Capture the cell that displays the provided text and extract its (x, y) central coordinate. 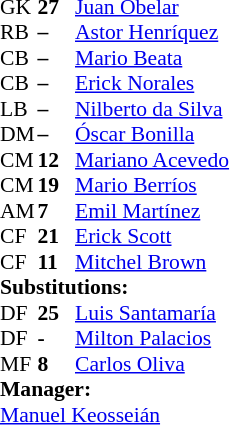
19 (57, 185)
Mitchel Brown (152, 262)
MF (19, 364)
Erick Scott (152, 237)
Substitutions: (114, 287)
Óscar Bonilla (152, 135)
Nilberto da Silva (152, 109)
Emil Martínez (152, 211)
Mariano Acevedo (152, 160)
Manager: (114, 389)
Milton Palacios (152, 339)
7 (57, 211)
- (57, 339)
Luis Santamaría (152, 313)
8 (57, 364)
25 (57, 313)
Mario Beata (152, 58)
LB (19, 109)
AM (19, 211)
Mario Berríos (152, 185)
Erick Norales (152, 83)
RB (19, 33)
21 (57, 237)
11 (57, 262)
12 (57, 160)
Astor Henríquez (152, 33)
Carlos Oliva (152, 364)
DM (19, 135)
